Return the (X, Y) coordinate for the center point of the cell that contains the specified text.  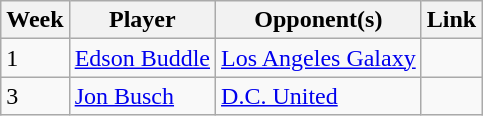
Los Angeles Galaxy (319, 58)
3 (35, 96)
1 (35, 58)
Week (35, 20)
Link (451, 20)
D.C. United (319, 96)
Player (142, 20)
Jon Busch (142, 96)
Edson Buddle (142, 58)
Opponent(s) (319, 20)
